Return [x, y] of the center of cell containing provided text 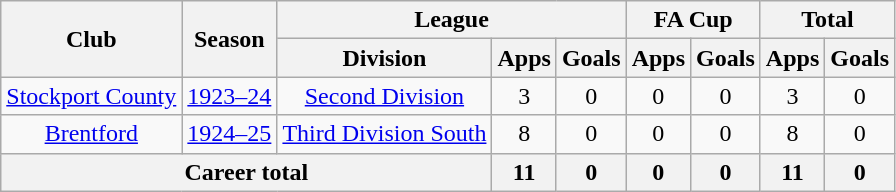
Career total [246, 172]
League [452, 20]
Division [384, 58]
1923–24 [230, 96]
FA Cup [693, 20]
Club [92, 39]
Total [827, 20]
Brentford [92, 134]
1924–25 [230, 134]
Stockport County [92, 96]
Third Division South [384, 134]
Season [230, 39]
Second Division [384, 96]
